Determine the (X, Y) coordinate at the center of the cell enclosing the given text.  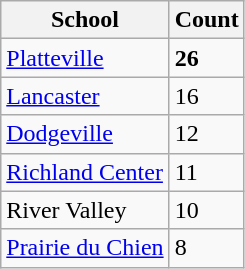
11 (206, 172)
Dodgeville (85, 134)
Prairie du Chien (85, 248)
Platteville (85, 58)
School (85, 20)
8 (206, 248)
River Valley (85, 210)
Lancaster (85, 96)
10 (206, 210)
26 (206, 58)
Richland Center (85, 172)
Count (206, 20)
16 (206, 96)
12 (206, 134)
